Capture the cell that displays the provided text and extract its [x, y] central coordinate. 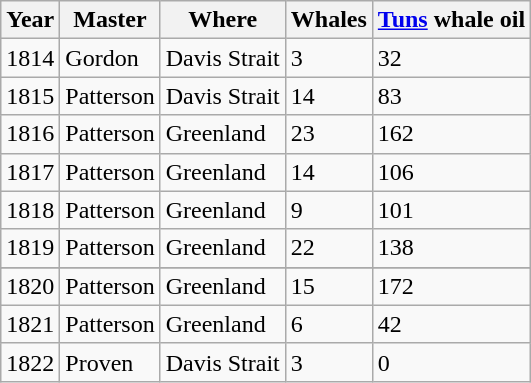
1819 [30, 248]
32 [451, 58]
101 [451, 210]
Master [110, 20]
1818 [30, 210]
83 [451, 96]
9 [328, 210]
162 [451, 134]
42 [451, 324]
1815 [30, 96]
Year [30, 20]
Proven [110, 362]
Whales [328, 20]
1817 [30, 172]
Gordon [110, 58]
0 [451, 362]
1816 [30, 134]
1821 [30, 324]
1814 [30, 58]
172 [451, 286]
106 [451, 172]
Tuns whale oil [451, 20]
23 [328, 134]
1820 [30, 286]
138 [451, 248]
6 [328, 324]
15 [328, 286]
1822 [30, 362]
22 [328, 248]
Where [222, 20]
